Output the [x, y] coordinate of the center of the cell containing the given text.  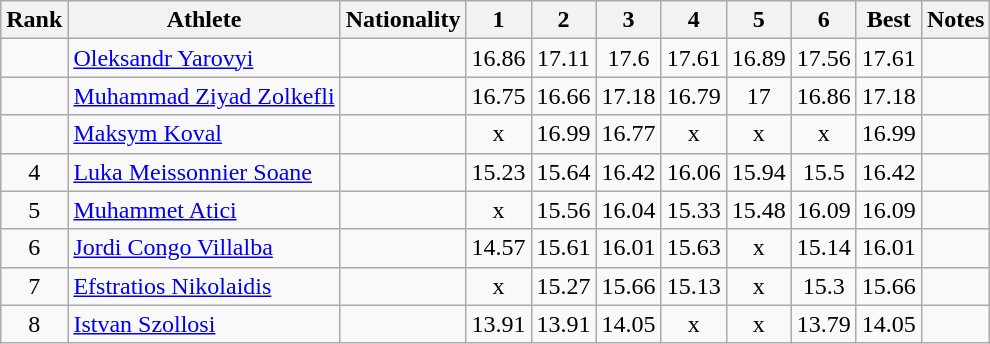
1 [498, 20]
15.64 [564, 172]
15.61 [564, 248]
15.14 [824, 248]
3 [628, 20]
Rank [34, 20]
16.06 [694, 172]
15.94 [758, 172]
17.11 [564, 58]
Luka Meissonnier Soane [204, 172]
2 [564, 20]
16.79 [694, 96]
Athlete [204, 20]
Muhammet Atici [204, 210]
15.33 [694, 210]
Best [888, 20]
15.23 [498, 172]
16.89 [758, 58]
Efstratios Nikolaidis [204, 286]
15.27 [564, 286]
Maksym Koval [204, 134]
16.66 [564, 96]
Notes [955, 20]
16.77 [628, 134]
16.75 [498, 96]
15.48 [758, 210]
17.56 [824, 58]
Oleksandr Yarovyi [204, 58]
15.56 [564, 210]
17 [758, 96]
Jordi Congo Villalba [204, 248]
Muhammad Ziyad Zolkefli [204, 96]
14.57 [498, 248]
13.79 [824, 324]
16.04 [628, 210]
15.63 [694, 248]
15.5 [824, 172]
15.3 [824, 286]
Nationality [403, 20]
15.13 [694, 286]
7 [34, 286]
Istvan Szollosi [204, 324]
17.6 [628, 58]
8 [34, 324]
